Return the [x, y] coordinate for the center point of the cell that contains the specified text.  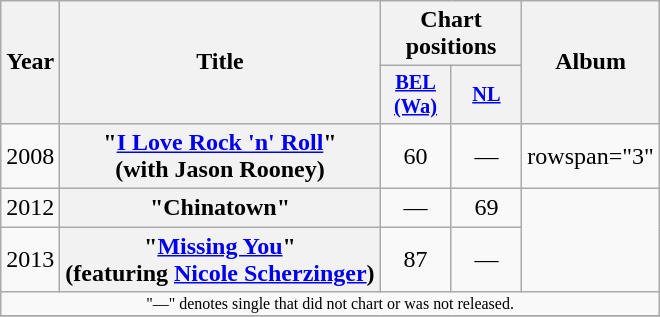
2012 [30, 208]
Album [591, 62]
"Chinatown" [220, 208]
Title [220, 62]
Year [30, 62]
2008 [30, 156]
"I Love Rock 'n' Roll"(with Jason Rooney) [220, 156]
rowspan="3" [591, 156]
"—" denotes single that did not chart or was not released. [330, 304]
"Missing You"(featuring Nicole Scherzinger) [220, 260]
69 [486, 208]
60 [416, 156]
BEL (Wa) [416, 95]
2013 [30, 260]
NL [486, 95]
87 [416, 260]
Chart positions [451, 34]
